Determine the (x, y) coordinate at the center of the cell enclosing the given text.  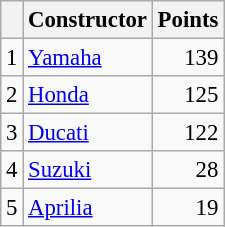
1 (12, 58)
Yamaha (88, 58)
139 (188, 58)
3 (12, 133)
Aprilia (88, 208)
Constructor (88, 20)
122 (188, 133)
4 (12, 170)
5 (12, 208)
19 (188, 208)
Ducati (88, 133)
125 (188, 95)
2 (12, 95)
Honda (88, 95)
Suzuki (88, 170)
Points (188, 20)
28 (188, 170)
